Find where the given text appears and provide that cell's center as (x, y) coordinate. 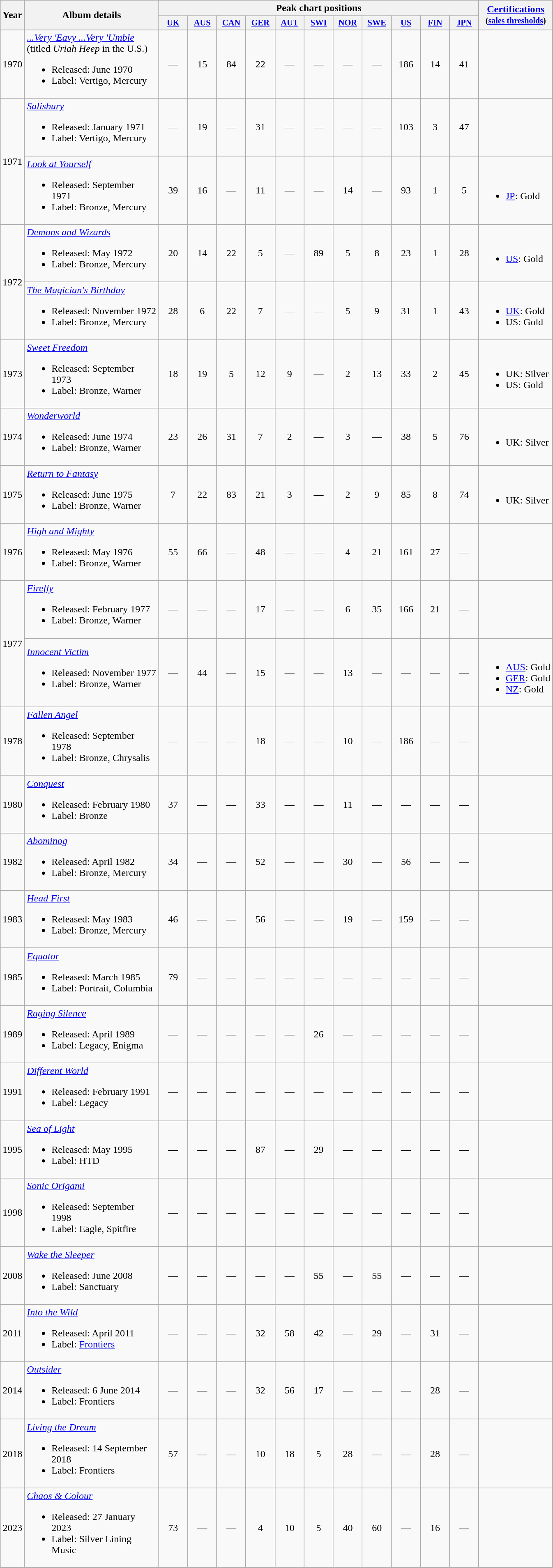
US (406, 23)
1995 (12, 1150)
58 (289, 1333)
Album details (92, 15)
1974 (12, 437)
High and MightyReleased: May 1976Label: Bronze, Warner (92, 552)
AUS (202, 23)
UK: SilverUS: Gold (516, 374)
93 (406, 191)
Chaos & ColourReleased: 27 January 2023Label: Silver Lining Music (92, 1528)
OutsiderReleased: 6 June 2014Label: Frontiers (92, 1391)
JPN (464, 23)
73 (173, 1528)
48 (260, 552)
1971 (12, 162)
1982 (12, 862)
35 (377, 609)
85 (406, 494)
UK (173, 23)
Head FirstReleased: May 1983Label: Bronze, Mercury (92, 919)
The Magician's BirthdayReleased: November 1972Label: Bronze, Mercury (92, 311)
Sweet FreedomReleased: September 1973Label: Bronze, Warner (92, 374)
60 (377, 1528)
Peak chart positions (319, 8)
UK: GoldUS: Gold (516, 311)
66 (202, 552)
84 (232, 64)
166 (406, 609)
41 (464, 64)
SWE (377, 23)
JP: Gold (516, 191)
1977 (12, 644)
42 (319, 1333)
1976 (12, 552)
2018 (12, 1454)
45 (464, 374)
89 (319, 253)
WonderworldReleased: June 1974Label: Bronze, Warner (92, 437)
76 (464, 437)
20 (173, 253)
87 (260, 1150)
EquatorReleased: March 1985Label: Portrait, Columbia (92, 977)
83 (232, 494)
NOR (348, 23)
46 (173, 919)
79 (173, 977)
US: Gold (516, 253)
Certifications(sales thresholds) (516, 15)
SWI (319, 23)
2011 (12, 1333)
44 (202, 673)
1970 (12, 64)
1998 (12, 1212)
2008 (12, 1276)
Raging SilenceReleased: April 1989Label: Legacy, Enigma (92, 1034)
38 (406, 437)
1980 (12, 804)
1983 (12, 919)
2023 (12, 1528)
2014 (12, 1391)
...Very 'Eavy ...Very 'Umble(titled Uriah Heep in the U.S.)Released: June 1970Label: Vertigo, Mercury (92, 64)
1972 (12, 282)
159 (406, 919)
74 (464, 494)
1991 (12, 1092)
Innocent VictimReleased: November 1977Label: Bronze, Warner (92, 673)
Wake the SleeperReleased: June 2008Label: Sanctuary (92, 1276)
FireflyReleased: February 1977Label: Bronze, Warner (92, 609)
FIN (435, 23)
Year (12, 15)
52 (260, 862)
GER (260, 23)
12 (260, 374)
27 (435, 552)
Look at YourselfReleased: September 1971Label: Bronze, Mercury (92, 191)
37 (173, 804)
Fallen AngelReleased: September 1978Label: Bronze, Chrysalis (92, 741)
Demons and WizardsReleased: May 1972Label: Bronze, Mercury (92, 253)
Different WorldReleased: February 1991Label: Legacy (92, 1092)
Return to FantasyReleased: June 1975Label: Bronze, Warner (92, 494)
103 (406, 127)
30 (348, 862)
Living the DreamReleased: 14 September 2018Label: Frontiers (92, 1454)
SalisburyReleased: January 1971Label: Vertigo, Mercury (92, 127)
Sea of LightReleased: May 1995Label: HTD (92, 1150)
Into the WildReleased: April 2011Label: Frontiers (92, 1333)
57 (173, 1454)
ConquestReleased: February 1980Label: Bronze (92, 804)
Sonic OrigamiReleased: September 1998Label: Eagle, Spitfire (92, 1212)
1973 (12, 374)
39 (173, 191)
AUT (289, 23)
1985 (12, 977)
AbominogReleased: April 1982Label: Bronze, Mercury (92, 862)
47 (464, 127)
1978 (12, 741)
43 (464, 311)
34 (173, 862)
CAN (232, 23)
40 (348, 1528)
1975 (12, 494)
AUS: GoldGER: GoldNZ: Gold (516, 673)
161 (406, 552)
1989 (12, 1034)
